For the text-containing cell, return its midpoint in (X, Y) coordinate format. 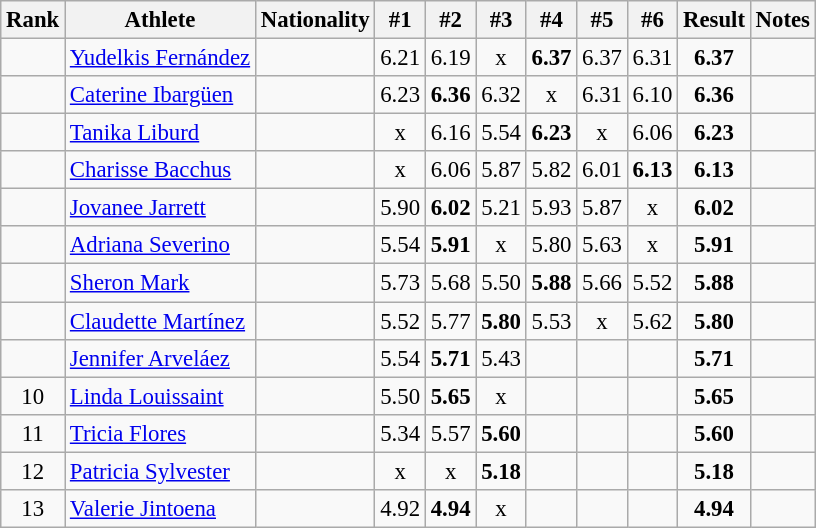
#4 (551, 20)
5.53 (551, 321)
12 (33, 471)
5.62 (652, 321)
Rank (33, 20)
#3 (501, 20)
4.92 (400, 509)
10 (33, 396)
Linda Louissaint (160, 396)
Claudette Martínez (160, 321)
5.82 (551, 170)
Tanika Liburd (160, 133)
Result (714, 20)
5.57 (450, 433)
6.01 (602, 170)
6.32 (501, 95)
Charisse Bacchus (160, 170)
5.73 (400, 283)
6.16 (450, 133)
5.90 (400, 208)
6.19 (450, 58)
Notes (782, 20)
5.77 (450, 321)
6.21 (400, 58)
5.34 (400, 433)
Caterine Ibargüen (160, 95)
Nationality (314, 20)
11 (33, 433)
6.10 (652, 95)
#2 (450, 20)
Jovanee Jarrett (160, 208)
#5 (602, 20)
Patricia Sylvester (160, 471)
Yudelkis Fernández (160, 58)
Jennifer Arveláez (160, 358)
Sheron Mark (160, 283)
5.93 (551, 208)
5.43 (501, 358)
5.68 (450, 283)
5.21 (501, 208)
5.63 (602, 245)
Valerie Jintoena (160, 509)
Adriana Severino (160, 245)
#6 (652, 20)
#1 (400, 20)
13 (33, 509)
Athlete (160, 20)
Tricia Flores (160, 433)
5.66 (602, 283)
